Find where the given text appears and provide that cell's center as [X, Y] coordinate. 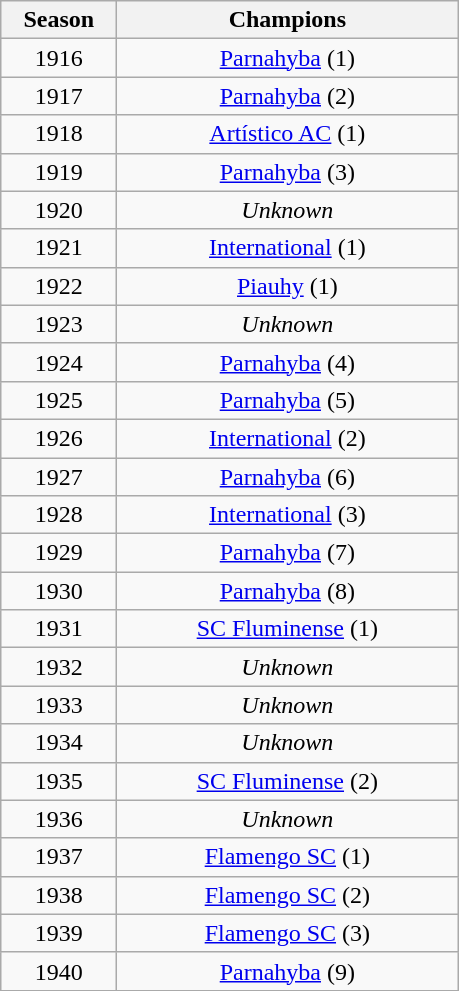
1919 [59, 172]
Flamengo SC (3) [288, 933]
Flamengo SC (1) [288, 857]
1936 [59, 819]
Artístico AC (1) [288, 134]
International (3) [288, 515]
Champions [288, 20]
Parnahyba (5) [288, 400]
1922 [59, 286]
1927 [59, 477]
1928 [59, 515]
1939 [59, 933]
SC Fluminense (1) [288, 629]
1940 [59, 971]
1938 [59, 895]
Parnahyba (7) [288, 553]
1924 [59, 362]
International (2) [288, 438]
1916 [59, 58]
SC Fluminense (2) [288, 781]
1921 [59, 248]
Piauhy (1) [288, 286]
Parnahyba (9) [288, 971]
1918 [59, 134]
1930 [59, 591]
1934 [59, 743]
1931 [59, 629]
1920 [59, 210]
Parnahyba (2) [288, 96]
1935 [59, 781]
1926 [59, 438]
1917 [59, 96]
Parnahyba (1) [288, 58]
1932 [59, 667]
Parnahyba (3) [288, 172]
Season [59, 20]
International (1) [288, 248]
1925 [59, 400]
1923 [59, 324]
Parnahyba (6) [288, 477]
1933 [59, 705]
Flamengo SC (2) [288, 895]
Parnahyba (4) [288, 362]
Parnahyba (8) [288, 591]
1937 [59, 857]
1929 [59, 553]
